Capture the cell that displays the provided text and extract its [X, Y] central coordinate. 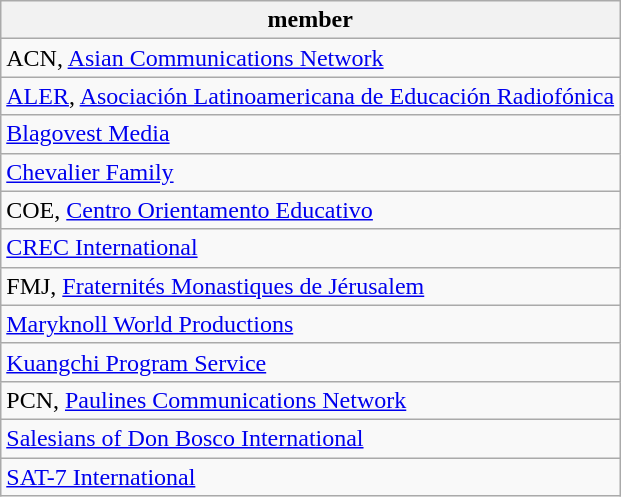
member [310, 20]
ACN, Asian Communications Network [310, 58]
Maryknoll World Productions [310, 324]
FMJ, Fraternités Monastiques de Jérusalem [310, 286]
Salesians of Don Bosco International [310, 438]
ALER, Asociación Latinoamericana de Educación Radiofónica [310, 96]
Chevalier Family [310, 172]
COE, Centro Orientamento Educativo [310, 210]
Blagovest Media [310, 134]
SAT-7 International [310, 477]
CREC International [310, 248]
Kuangchi Program Service [310, 362]
PCN, Paulines Communications Network [310, 400]
